Return the [x, y] coordinate for the center point of the cell that contains the specified text.  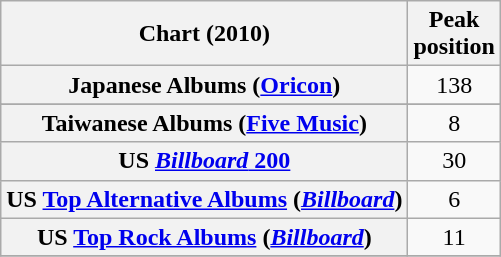
US Top Rock Albums (Billboard) [204, 237]
138 [454, 85]
30 [454, 161]
Chart (2010) [204, 34]
6 [454, 199]
Japanese Albums (Oricon) [204, 85]
US Billboard 200 [204, 161]
8 [454, 123]
Peakposition [454, 34]
US Top Alternative Albums (Billboard) [204, 199]
11 [454, 237]
Taiwanese Albums (Five Music) [204, 123]
